Return the (x, y) coordinate for the center point of the cell that contains the specified text.  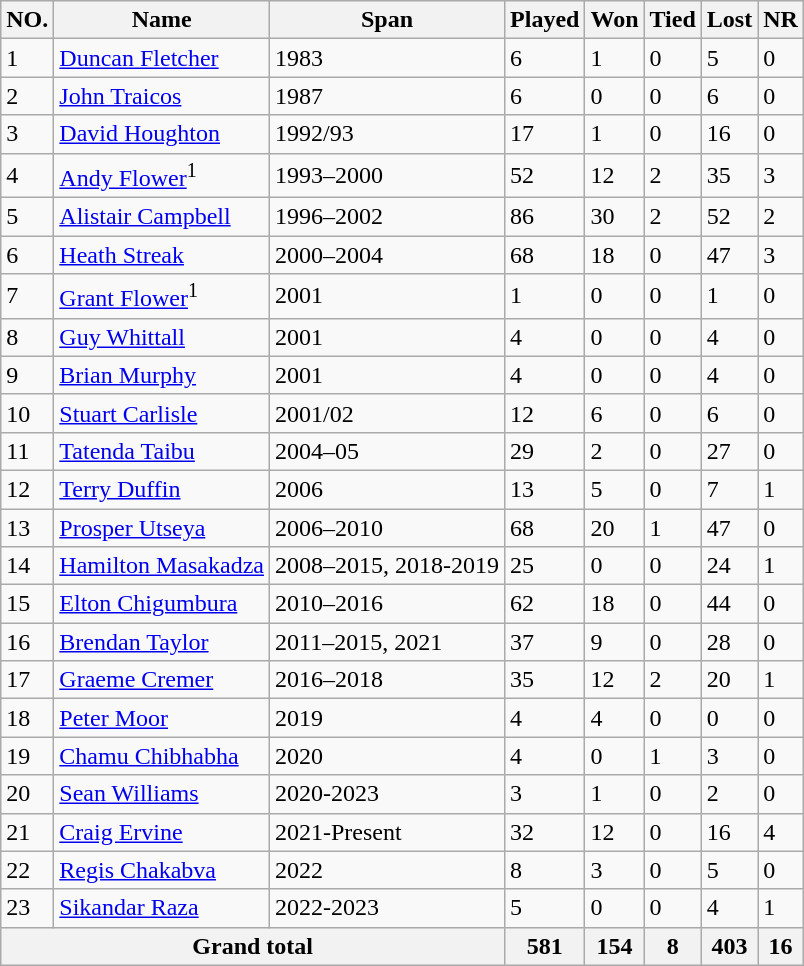
403 (729, 946)
Elton Chigumbura (162, 604)
Guy Whittall (162, 337)
44 (729, 604)
11 (28, 451)
23 (28, 908)
Duncan Fletcher (162, 58)
30 (614, 217)
2020-2023 (386, 794)
Brian Murphy (162, 375)
2000–2004 (386, 255)
NO. (28, 20)
Tied (672, 20)
2021-Present (386, 832)
2019 (386, 718)
27 (729, 451)
Won (614, 20)
Hamilton Masakadza (162, 566)
19 (28, 756)
Regis Chakabva (162, 870)
154 (614, 946)
David Houghton (162, 134)
Grand total (253, 946)
1987 (386, 96)
Span (386, 20)
Tatenda Taibu (162, 451)
Stuart Carlisle (162, 413)
15 (28, 604)
Brendan Taylor (162, 642)
2022 (386, 870)
29 (545, 451)
Peter Moor (162, 718)
Terry Duffin (162, 489)
37 (545, 642)
581 (545, 946)
62 (545, 604)
2006–2010 (386, 528)
2011–2015, 2021 (386, 642)
32 (545, 832)
1983 (386, 58)
25 (545, 566)
Chamu Chibhabha (162, 756)
86 (545, 217)
2020 (386, 756)
Heath Streak (162, 255)
14 (28, 566)
2004–05 (386, 451)
Grant Flower1 (162, 296)
Sikandar Raza (162, 908)
10 (28, 413)
Lost (729, 20)
1993–2000 (386, 176)
22 (28, 870)
2006 (386, 489)
NR (781, 20)
Sean Williams (162, 794)
Andy Flower1 (162, 176)
2016–2018 (386, 680)
24 (729, 566)
1996–2002 (386, 217)
Alistair Campbell (162, 217)
Played (545, 20)
John Traicos (162, 96)
2001/02 (386, 413)
1992/93 (386, 134)
Name (162, 20)
2008–2015, 2018-2019 (386, 566)
28 (729, 642)
Prosper Utseya (162, 528)
21 (28, 832)
2022-2023 (386, 908)
Graeme Cremer (162, 680)
Craig Ervine (162, 832)
2010–2016 (386, 604)
